Output the [X, Y] coordinate of the center of the cell containing the given text.  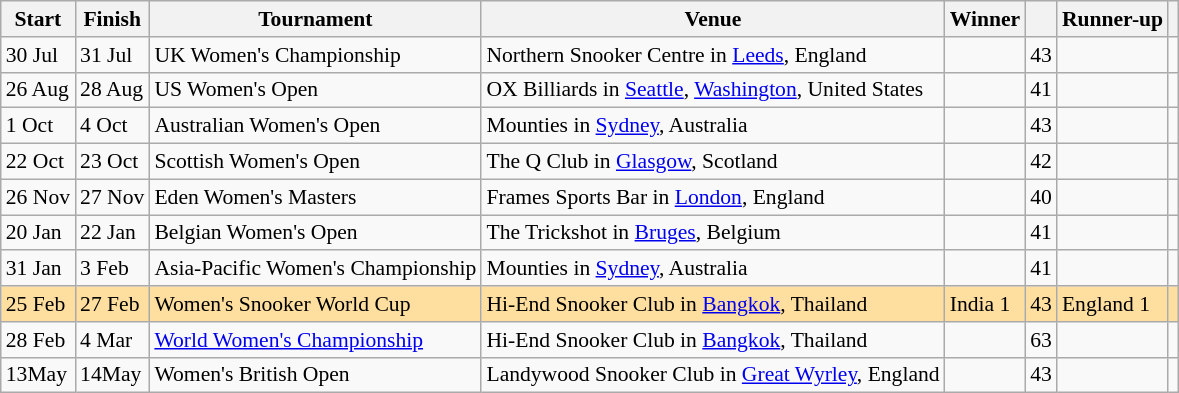
The Trickshot in Bruges, Belgium [712, 233]
Northern Snooker Centre in Leeds, England [712, 55]
Frames Sports Bar in London, England [712, 197]
Venue [712, 19]
World Women's Championship [315, 340]
Women's British Open [315, 375]
27 Nov [112, 197]
Belgian Women's Open [315, 233]
22 Oct [38, 162]
4 Mar [112, 340]
OX Billiards in Seattle, Washington, United States [712, 90]
US Women's Open [315, 90]
Start [38, 19]
28 Feb [38, 340]
20 Jan [38, 233]
13May [38, 375]
31 Jan [38, 269]
26 Nov [38, 197]
23 Oct [112, 162]
Australian Women's Open [315, 126]
UK Women's Championship [315, 55]
40 [1041, 197]
Eden Women's Masters [315, 197]
Winner [986, 19]
63 [1041, 340]
Scottish Women's Open [315, 162]
25 Feb [38, 304]
Finish [112, 19]
26 Aug [38, 90]
Asia-Pacific Women's Championship [315, 269]
31 Jul [112, 55]
Tournament [315, 19]
Women's Snooker World Cup [315, 304]
India 1 [986, 304]
14May [112, 375]
28 Aug [112, 90]
27 Feb [112, 304]
Runner-up [1112, 19]
3 Feb [112, 269]
The Q Club in Glasgow, Scotland [712, 162]
1 Oct [38, 126]
Landywood Snooker Club in Great Wyrley, England [712, 375]
22 Jan [112, 233]
42 [1041, 162]
30 Jul [38, 55]
England 1 [1112, 304]
4 Oct [112, 126]
